From the cell containing the given text, extract its center point as (x, y) coordinate. 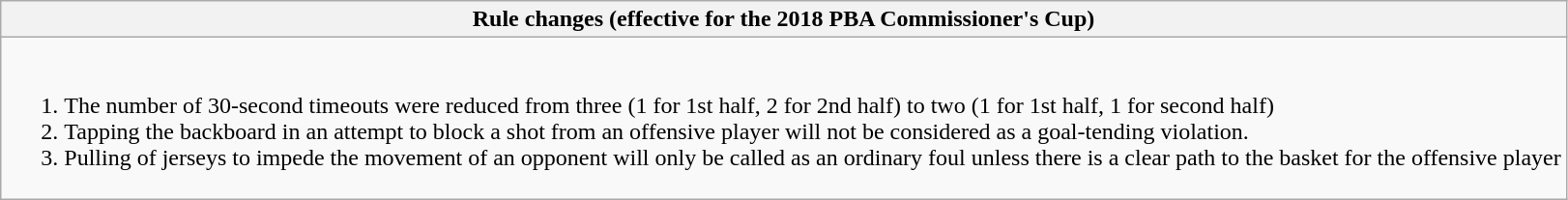
Rule changes (effective for the 2018 PBA Commissioner's Cup) (784, 19)
